Extract the [x, y] coordinate from the center of the cell holding the provided text.  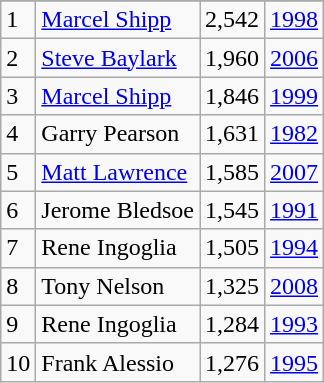
1,545 [232, 210]
4 [18, 134]
6 [18, 210]
3 [18, 96]
1995 [294, 362]
1991 [294, 210]
Tony Nelson [118, 286]
1,585 [232, 172]
1999 [294, 96]
1993 [294, 324]
2 [18, 58]
1982 [294, 134]
2006 [294, 58]
10 [18, 362]
1,960 [232, 58]
2,542 [232, 20]
1,276 [232, 362]
2007 [294, 172]
Matt Lawrence [118, 172]
Jerome Bledsoe [118, 210]
1998 [294, 20]
1,325 [232, 286]
9 [18, 324]
8 [18, 286]
1,505 [232, 248]
1,631 [232, 134]
1994 [294, 248]
5 [18, 172]
7 [18, 248]
2008 [294, 286]
Garry Pearson [118, 134]
Frank Alessio [118, 362]
Steve Baylark [118, 58]
1,846 [232, 96]
1,284 [232, 324]
1 [18, 20]
